Determine the [x, y] coordinate at the center of the cell enclosing the given text.  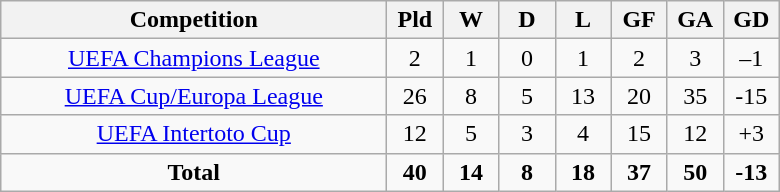
13 [583, 96]
-15 [751, 96]
14 [471, 172]
GF [639, 20]
26 [415, 96]
50 [695, 172]
–1 [751, 58]
D [527, 20]
4 [583, 134]
15 [639, 134]
GA [695, 20]
Pld [415, 20]
Total [194, 172]
W [471, 20]
UEFA Intertoto Cup [194, 134]
L [583, 20]
37 [639, 172]
GD [751, 20]
-13 [751, 172]
35 [695, 96]
0 [527, 58]
UEFA Cup/Europa League [194, 96]
18 [583, 172]
Competition [194, 20]
40 [415, 172]
20 [639, 96]
UEFA Champions League [194, 58]
+3 [751, 134]
